Scan for the cell matching the given text and deliver its (X, Y) coordinate at center. 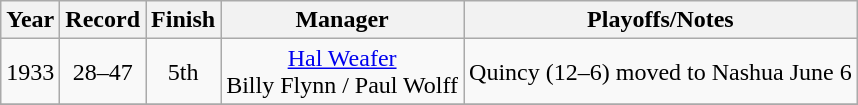
Finish (184, 20)
1933 (30, 72)
Manager (342, 20)
Record (103, 20)
Hal WeaferBilly Flynn / Paul Wolff (342, 72)
28–47 (103, 72)
Quincy (12–6) moved to Nashua June 6 (661, 72)
Year (30, 20)
Playoffs/Notes (661, 20)
5th (184, 72)
